Extract the [X, Y] coordinate from the center of the cell holding the provided text.  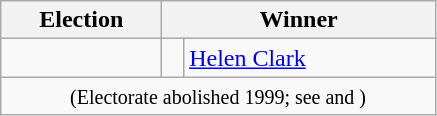
Helen Clark [310, 58]
(Electorate abolished 1999; see and ) [218, 96]
Election [82, 20]
Winner [299, 20]
